For the text-containing cell, return its midpoint in [x, y] coordinate format. 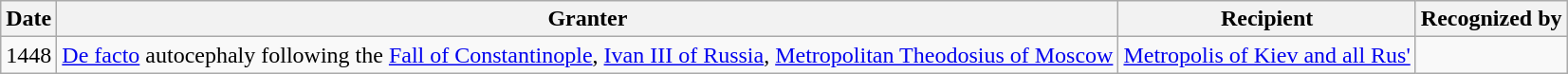
1448 [28, 55]
Recognized by [1491, 19]
Metropolis of Kiev and all Rus' [1267, 55]
Date [28, 19]
Recipient [1267, 19]
Granter [588, 19]
De facto autocephaly following the Fall of Constantinople, Ivan III of Russia, Metropolitan Theodosius of Moscow [588, 55]
